Detect which cell encompasses the target text, then output its (x, y) center coordinate. 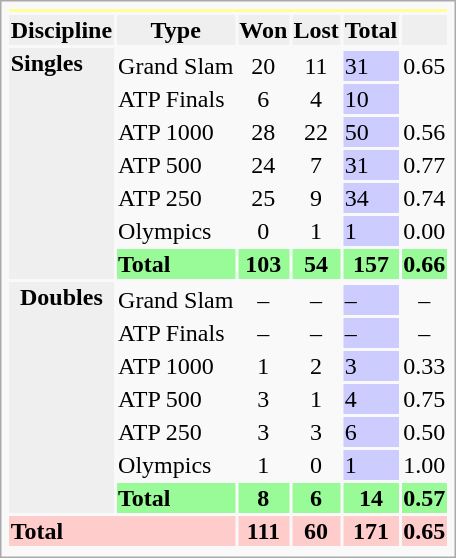
Doubles (61, 398)
24 (264, 165)
0.56 (424, 132)
171 (370, 531)
25 (264, 198)
Singles (61, 164)
54 (316, 264)
Type (176, 30)
11 (316, 66)
Won (264, 30)
1.00 (424, 465)
2 (316, 366)
7 (316, 165)
0.75 (424, 399)
Lost (316, 30)
0.77 (424, 165)
10 (370, 99)
0.00 (424, 231)
0.74 (424, 198)
34 (370, 198)
0.57 (424, 498)
Discipline (61, 30)
0.33 (424, 366)
8 (264, 498)
103 (264, 264)
50 (370, 132)
22 (316, 132)
60 (316, 531)
20 (264, 66)
9 (316, 198)
14 (370, 498)
0.50 (424, 432)
0.66 (424, 264)
111 (264, 531)
157 (370, 264)
28 (264, 132)
